From the cell containing the given text, extract its center point as (x, y) coordinate. 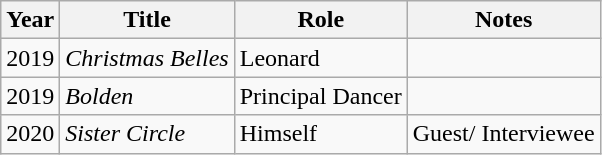
Title (147, 20)
Himself (320, 134)
Bolden (147, 96)
Leonard (320, 58)
Christmas Belles (147, 58)
Year (30, 20)
Sister Circle (147, 134)
Role (320, 20)
Guest/ Interviewee (504, 134)
Principal Dancer (320, 96)
2020 (30, 134)
Notes (504, 20)
